Find where the given text appears and provide that cell's center as (x, y) coordinate. 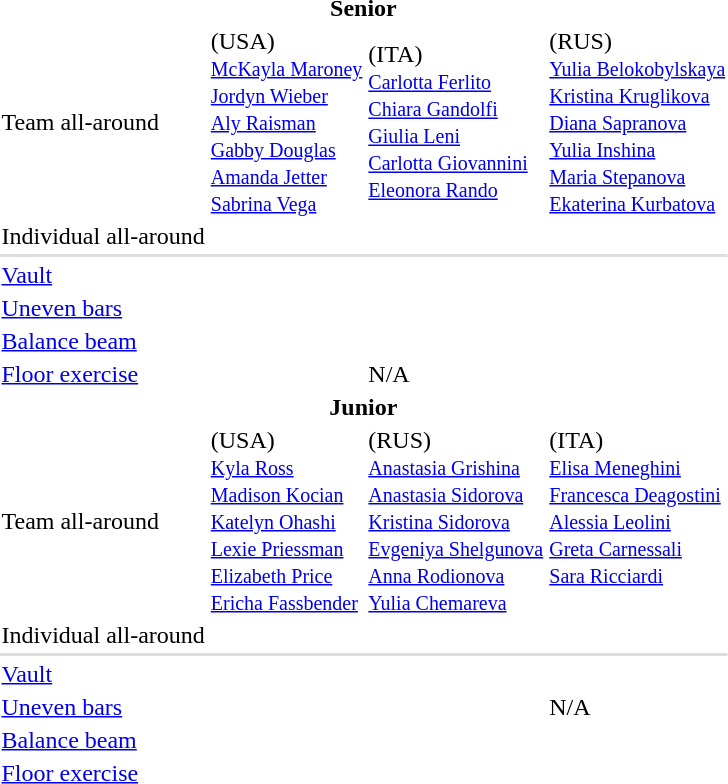
(ITA) Carlotta FerlitoChiara GandolfiGiulia LeniCarlotta GiovanniniEleonora Rando (456, 122)
Junior (364, 407)
(USA) Kyla RossMadison KocianKatelyn OhashiLexie PriessmanElizabeth PriceEricha Fassbender (286, 521)
(RUS) Anastasia GrishinaAnastasia SidorovaKristina SidorovaEvgeniya ShelgunovaAnna RodionovaYulia Chemareva (456, 521)
(RUS) Yulia BelokobylskayaKristina KruglikovaDiana SapranovaYulia InshinaMaria StepanovaEkaterina Kurbatova (638, 122)
Floor exercise (103, 374)
(USA) McKayla MaroneyJordyn WieberAly RaismanGabby DouglasAmanda JetterSabrina Vega (286, 122)
(ITA) Elisa MeneghiniFrancesca DeagostiniAlessia LeoliniGreta CarnessaliSara Ricciardi (638, 521)
